Search for the cell housing the specified text and yield its (X, Y) center coordinate. 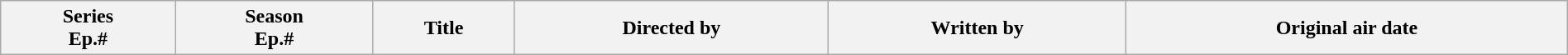
SeasonEp.# (275, 28)
Original air date (1347, 28)
Written by (978, 28)
Directed by (672, 28)
SeriesEp.# (88, 28)
Title (443, 28)
